Capture the cell that displays the provided text and extract its [x, y] central coordinate. 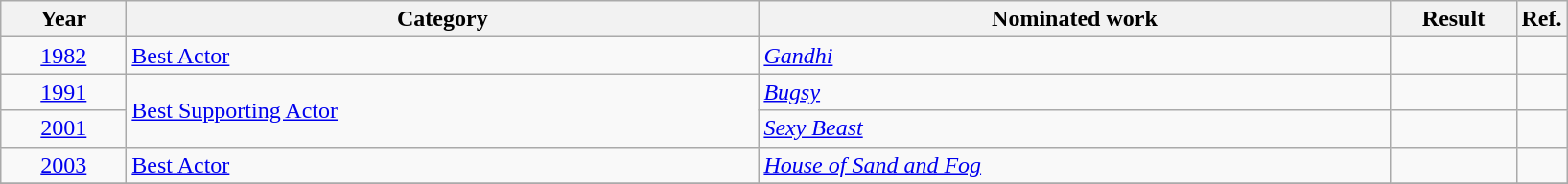
2003 [63, 165]
Ref. [1542, 19]
Nominated work [1074, 19]
Sexy Beast [1074, 128]
Category [443, 19]
Year [63, 19]
Best Supporting Actor [443, 110]
1991 [63, 92]
2001 [63, 128]
House of Sand and Fog [1074, 165]
Result [1454, 19]
1982 [63, 56]
Gandhi [1074, 56]
Bugsy [1074, 92]
